Detect which cell encompasses the target text, then output its (X, Y) center coordinate. 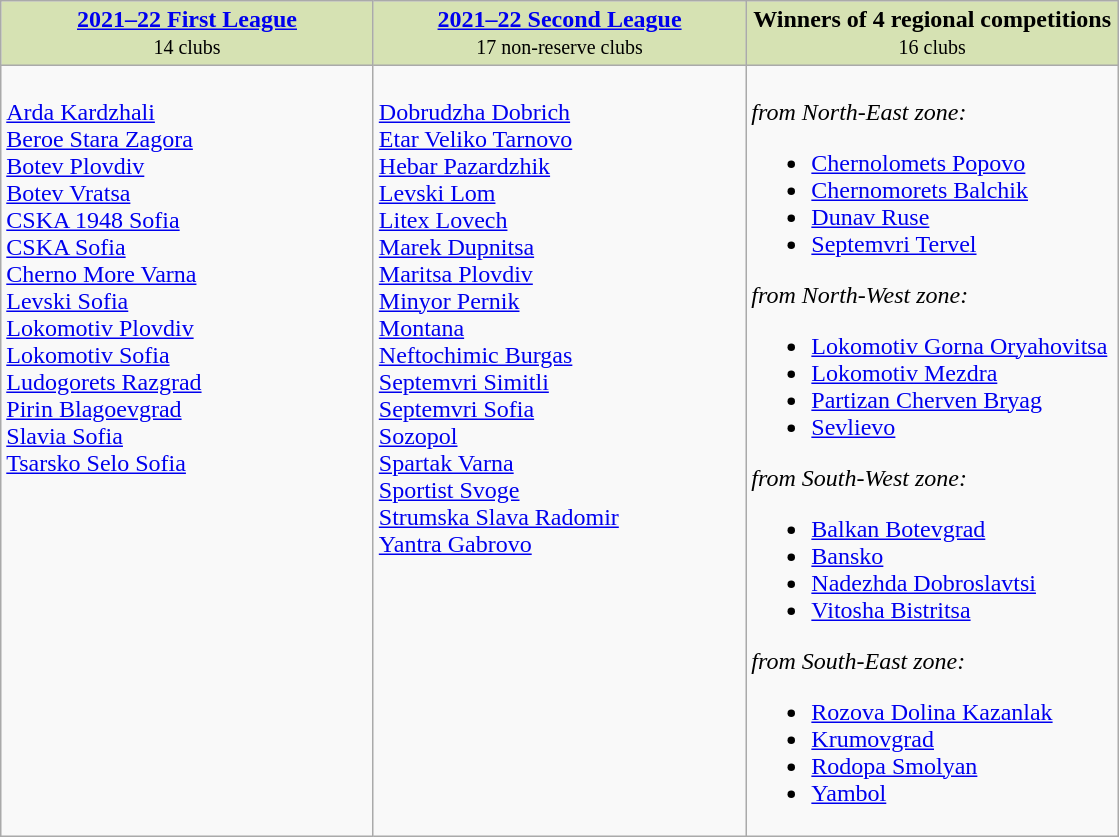
2021–22 First League14 clubs (188, 34)
2021–22 Second League17 non-reserve clubs (560, 34)
Winners of 4 regional competitions16 clubs (932, 34)
